Scan for the cell matching the given text and deliver its (X, Y) coordinate at center. 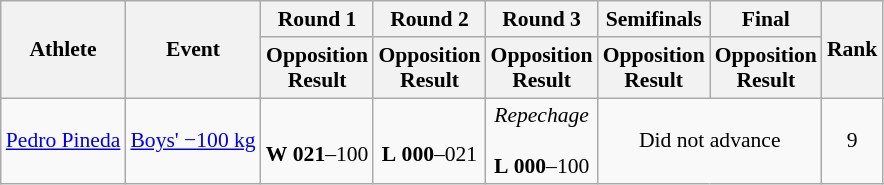
Round 1 (318, 19)
Round 2 (429, 19)
W 021–100 (318, 142)
L 000–021 (429, 142)
9 (852, 142)
Final (766, 19)
Pedro Pineda (64, 142)
Round 3 (542, 19)
Repechage L 000–100 (542, 142)
Event (192, 50)
Boys' −100 kg (192, 142)
Athlete (64, 50)
Did not advance (710, 142)
Semifinals (654, 19)
Rank (852, 50)
